Return the [x, y] coordinate for the center point of the cell that contains the specified text.  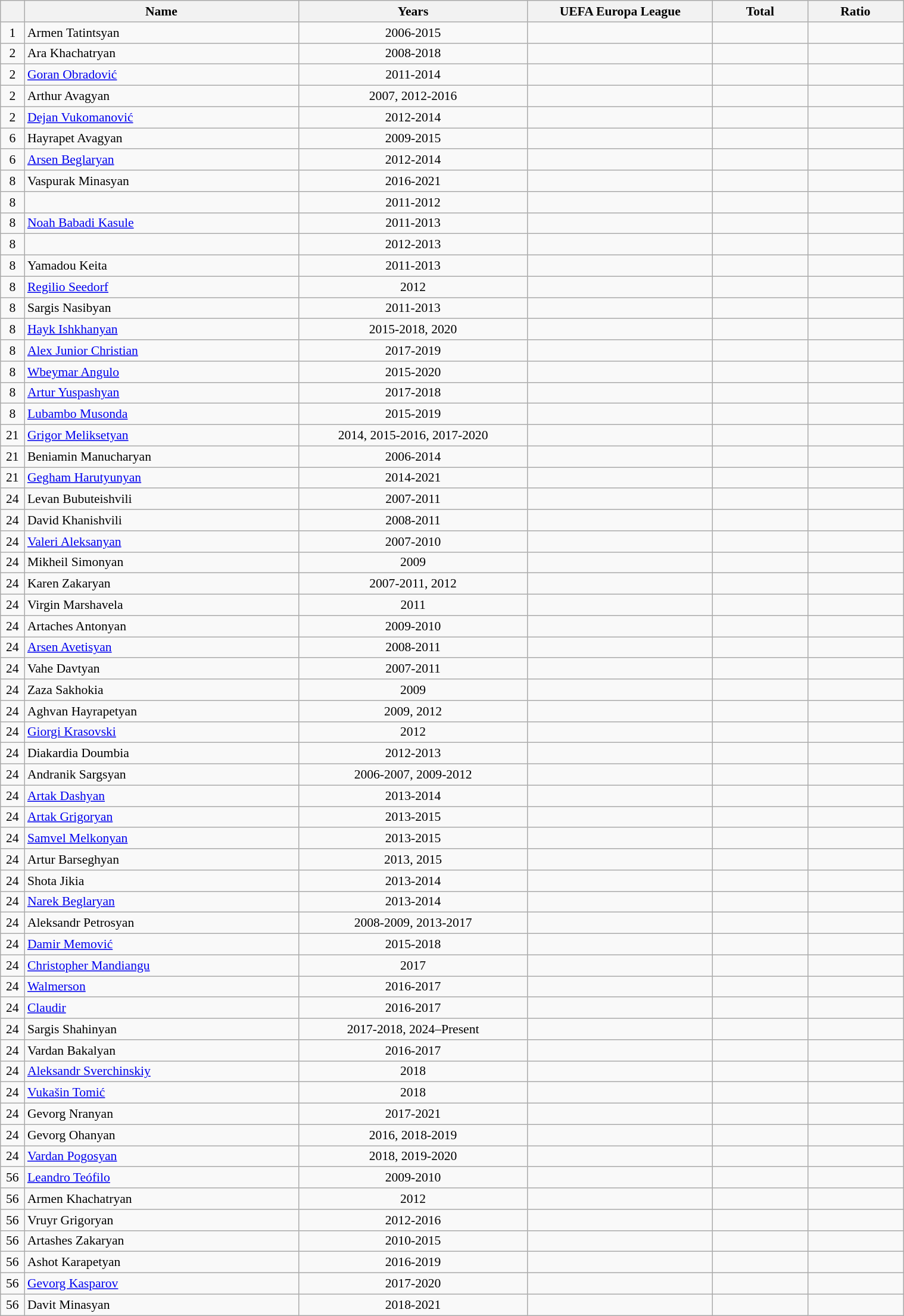
Davit Minasyan [161, 1305]
2007-2010 [413, 542]
2006-2015 [413, 33]
Beniamin Manucharyan [161, 457]
Sargis Shahinyan [161, 1029]
Ratio [855, 11]
Armen Tatintsyan [161, 33]
Ara Khachatryan [161, 54]
Hayrapet Avagyan [161, 139]
2014-2021 [413, 478]
Regilio Seedorf [161, 287]
Yamadou Keita [161, 266]
2007, 2012-2016 [413, 96]
Goran Obradović [161, 75]
2015-2019 [413, 414]
2018-2021 [413, 1305]
2016-2021 [413, 181]
2011-2014 [413, 75]
Noah Babadi Kasule [161, 223]
Gevorg Kasparov [161, 1284]
2009, 2012 [413, 711]
Arsen Beglaryan [161, 160]
Vruyr Grigoryan [161, 1220]
2017-2018, 2024–Present [413, 1029]
2013, 2015 [413, 859]
Samvel Melkonyan [161, 839]
2008-2009, 2013-2017 [413, 923]
Shota Jikia [161, 881]
Vukašin Tomić [161, 1093]
2010-2015 [413, 1241]
Giorgi Krasovski [161, 732]
Arsen Avetisyan [161, 648]
Artak Dashyan [161, 796]
2006-2007, 2009-2012 [413, 775]
2017-2018 [413, 393]
Zaza Sakhokia [161, 690]
Walmerson [161, 987]
2011 [413, 605]
2006-2014 [413, 457]
Artaches Antonyan [161, 626]
Arthur Avagyan [161, 96]
Artur Barseghyan [161, 859]
Virgin Marshavela [161, 605]
2015-2018, 2020 [413, 330]
2015-2020 [413, 372]
Name [161, 11]
2012-2016 [413, 1220]
Claudir [161, 1008]
Ashot Karapetyan [161, 1262]
Wbeymar Angulo [161, 372]
Gevorg Nranyan [161, 1114]
Artashes Zakaryan [161, 1241]
Hayk Ishkhanyan [161, 330]
Diakardia Doumbia [161, 754]
2017-2020 [413, 1284]
Artak Grigoryan [161, 817]
Armen Khachatryan [161, 1199]
2018, 2019-2020 [413, 1156]
Andranik Sargsyan [161, 775]
Aleksandr Petrosyan [161, 923]
UEFA Europa League [620, 11]
2016, 2018-2019 [413, 1135]
Dejan Vukomanović [161, 117]
Vahe Davtyan [161, 669]
1 [13, 33]
Gegham Harutyunyan [161, 478]
Total [760, 11]
Damir Memović [161, 945]
Alex Junior Christian [161, 351]
Vaspurak Minasyan [161, 181]
2017-2021 [413, 1114]
Vardan Pogosyan [161, 1156]
David Khanishvili [161, 520]
2014, 2015-2016, 2017-2020 [413, 436]
Vardan Bakalyan [161, 1051]
2016-2019 [413, 1262]
Aghvan Hayrapetyan [161, 711]
2017-2019 [413, 351]
Years [413, 11]
Christopher Mandiangu [161, 965]
Leandro Teófilo [161, 1178]
Sargis Nasibyan [161, 308]
Valeri Aleksanyan [161, 542]
Gevorg Ohanyan [161, 1135]
2009-2015 [413, 139]
2007-2011, 2012 [413, 584]
2011-2012 [413, 202]
2008-2018 [413, 54]
2015-2018 [413, 945]
Mikheil Simonyan [161, 562]
Narek Beglaryan [161, 902]
2017 [413, 965]
Grigor Meliksetyan [161, 436]
Artur Yuspashyan [161, 393]
Aleksandr Sverchinskiy [161, 1071]
Karen Zakaryan [161, 584]
Lubambo Musonda [161, 414]
Levan Bubuteishvili [161, 499]
